Detect which cell encompasses the target text, then output its [X, Y] center coordinate. 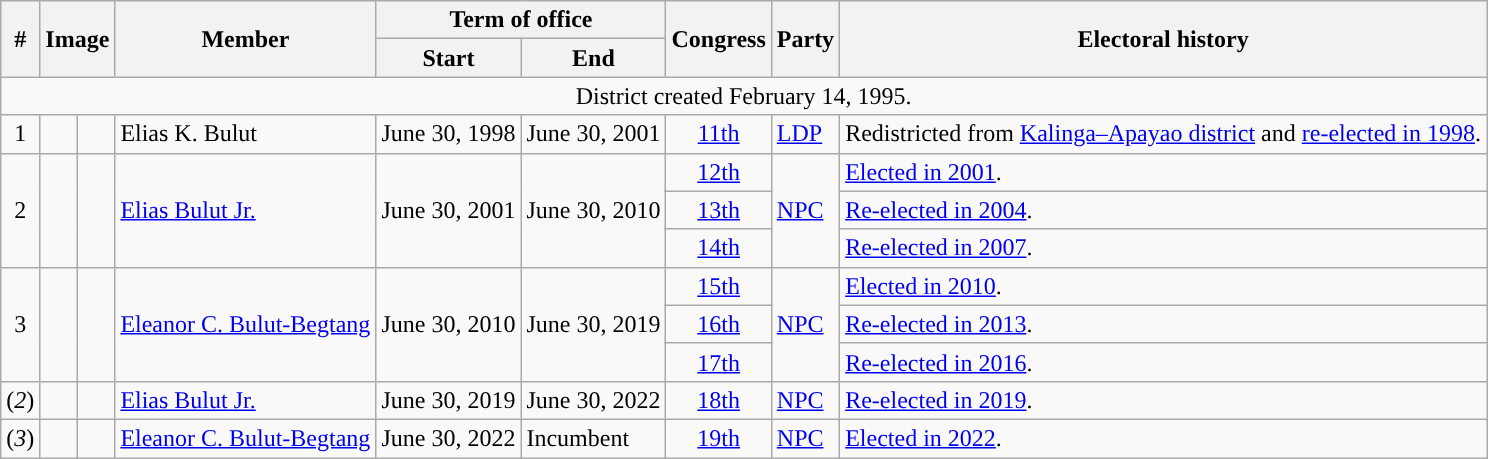
19th [718, 438]
Image [78, 39]
Re-elected in 2013. [1164, 324]
District created February 14, 1995. [744, 96]
1 [20, 134]
16th [718, 324]
LDP [805, 134]
17th [718, 362]
Start [448, 58]
Redistricted from Kalinga–Apayao district and re-elected in 1998. [1164, 134]
Elias K. Bulut [246, 134]
Re-elected in 2019. [1164, 400]
Party [805, 39]
Elected in 2001. [1164, 172]
13th [718, 210]
End [594, 58]
Term of office [521, 20]
11th [718, 134]
June 30, 1998 [448, 134]
(2) [20, 400]
15th [718, 286]
18th [718, 400]
Congress [718, 39]
Member [246, 39]
Re-elected in 2004. [1164, 210]
Electoral history [1164, 39]
# [20, 39]
Elected in 2010. [1164, 286]
Incumbent [594, 438]
14th [718, 248]
Elected in 2022. [1164, 438]
2 [20, 210]
Re-elected in 2016. [1164, 362]
Re-elected in 2007. [1164, 248]
3 [20, 324]
(3) [20, 438]
12th [718, 172]
